Return the [x, y] coordinate for the center point of the cell that contains the specified text.  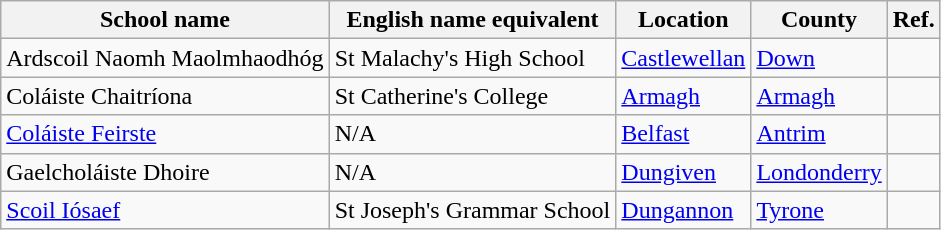
School name [165, 20]
Location [684, 20]
Gaelcholáiste Dhoire [165, 172]
Coláiste Chaitríona [165, 96]
St Malachy's High School [472, 58]
Ref. [914, 20]
St Joseph's Grammar School [472, 210]
Coláiste Feirste [165, 134]
Tyrone [819, 210]
Belfast [684, 134]
County [819, 20]
Scoil Iósaef [165, 210]
St Catherine's College [472, 96]
Dungannon [684, 210]
Ardscoil Naomh Maolmhaodhóg [165, 58]
English name equivalent [472, 20]
Dungiven [684, 172]
Castlewellan [684, 58]
Antrim [819, 134]
Down [819, 58]
Londonderry [819, 172]
